Return the [x, y] coordinate for the center point of the cell that contains the specified text.  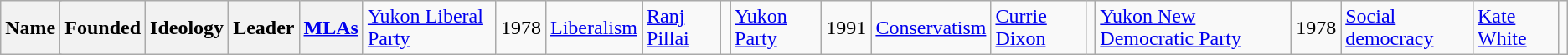
Currie Dixon [1039, 28]
Kate White [1515, 28]
Ranj Pillai [682, 28]
Liberalism [593, 28]
Leader [264, 28]
Ideology [188, 28]
Social democracy [1407, 28]
Founded [103, 28]
MLAs [331, 28]
Conservatism [931, 28]
Yukon Liberal Party [429, 28]
Name [30, 28]
1991 [846, 28]
Yukon New Democratic Party [1194, 28]
Yukon Party [776, 28]
